Return the [x, y] coordinate for the center point of the cell that contains the specified text.  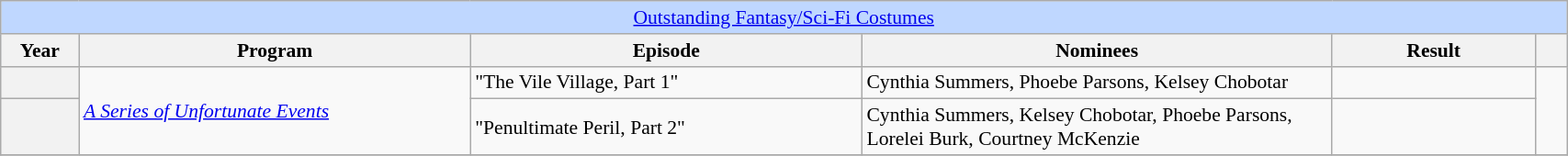
"Penultimate Peril, Part 2" [666, 127]
Nominees [1097, 50]
Cynthia Summers, Phoebe Parsons, Kelsey Chobotar [1097, 83]
Result [1434, 50]
Episode [666, 50]
Cynthia Summers, Kelsey Chobotar, Phoebe Parsons, Lorelei Burk, Courtney McKenzie [1097, 127]
Program [275, 50]
Outstanding Fantasy/Sci-Fi Costumes [784, 17]
A Series of Unfortunate Events [275, 110]
"The Vile Village, Part 1" [666, 83]
Year [40, 50]
